Determine the [X, Y] coordinate at the center of the cell enclosing the given text.  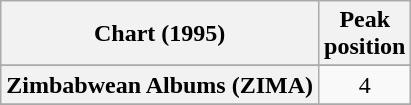
4 [365, 85]
Zimbabwean Albums (ZIMA) [160, 85]
Chart (1995) [160, 34]
Peak position [365, 34]
